Provide the (X, Y) coordinate of the cell's center where the given text is located.  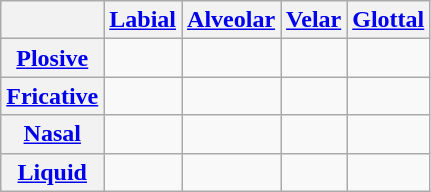
Glottal (388, 20)
Nasal (52, 134)
Fricative (52, 96)
Labial (143, 20)
Alveolar (232, 20)
Plosive (52, 58)
Liquid (52, 172)
Velar (314, 20)
